Pinpoint the cell where the given text exists, returning its [X, Y] midpoint coordinate. 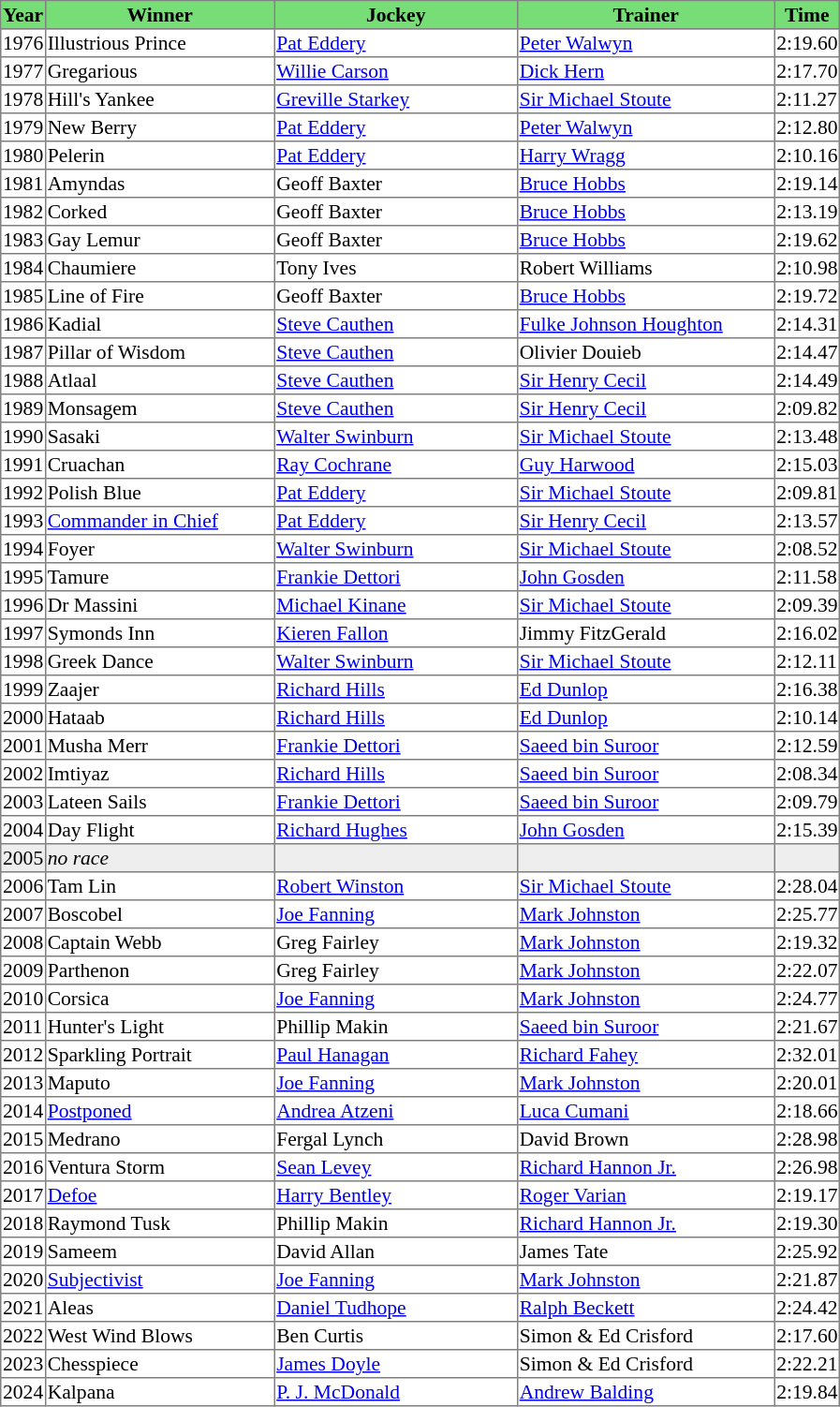
Andrea Atzeni [396, 1111]
Jimmy FitzGerald [645, 633]
Chaumiere [159, 268]
1981 [23, 184]
Atlaal [159, 380]
Sameem [159, 1251]
Richard Fahey [645, 1055]
2:19.60 [807, 43]
Robert Winston [396, 886]
Maputo [159, 1083]
Roger Varian [645, 1195]
2016 [23, 1167]
no race [159, 858]
1988 [23, 380]
2:24.77 [807, 999]
2017 [23, 1195]
David Brown [645, 1139]
2:22.07 [807, 970]
1997 [23, 633]
2019 [23, 1251]
Defoe [159, 1195]
2013 [23, 1083]
1994 [23, 549]
2:21.67 [807, 1027]
2:20.01 [807, 1083]
2015 [23, 1139]
Tony Ives [396, 268]
1986 [23, 324]
2023 [23, 1364]
2:19.14 [807, 184]
2:08.52 [807, 549]
Olivier Douieb [645, 352]
2021 [23, 1308]
2022 [23, 1336]
Ray Cochrane [396, 465]
1983 [23, 240]
2:10.98 [807, 268]
2:13.19 [807, 212]
1992 [23, 493]
1996 [23, 605]
Imtiyaz [159, 774]
Postponed [159, 1111]
2:09.81 [807, 493]
Chesspiece [159, 1364]
2:16.38 [807, 689]
2:13.57 [807, 521]
Paul Hanagan [396, 1055]
1987 [23, 352]
2007 [23, 914]
2004 [23, 830]
Kalpana [159, 1392]
1989 [23, 408]
Winner [159, 15]
2:10.14 [807, 718]
Andrew Balding [645, 1392]
Kieren Fallon [396, 633]
2020 [23, 1280]
Trainer [645, 15]
Captain Webb [159, 942]
2:16.02 [807, 633]
Dr Massini [159, 605]
2:12.11 [807, 661]
2:18.66 [807, 1111]
2003 [23, 802]
2:19.30 [807, 1223]
2011 [23, 1027]
Tam Lin [159, 886]
Raymond Tusk [159, 1223]
Corsica [159, 999]
Hill's Yankee [159, 99]
Monsagem [159, 408]
2:12.80 [807, 127]
2012 [23, 1055]
Ben Curtis [396, 1336]
2:19.62 [807, 240]
1982 [23, 212]
Willie Carson [396, 71]
2:25.77 [807, 914]
Foyer [159, 549]
Daniel Tudhope [396, 1308]
2:13.48 [807, 437]
2:25.92 [807, 1251]
Illustrious Prince [159, 43]
2:28.04 [807, 886]
Gay Lemur [159, 240]
2:22.21 [807, 1364]
James Tate [645, 1251]
2005 [23, 858]
2:15.39 [807, 830]
Medrano [159, 1139]
2009 [23, 970]
2006 [23, 886]
2:14.49 [807, 380]
Cruachan [159, 465]
Ralph Beckett [645, 1308]
2:09.79 [807, 802]
Amyndas [159, 184]
Symonds Inn [159, 633]
1976 [23, 43]
Luca Cumani [645, 1111]
1977 [23, 71]
1991 [23, 465]
1985 [23, 296]
Subjectivist [159, 1280]
2:11.27 [807, 99]
2:10.16 [807, 156]
P. J. McDonald [396, 1392]
2:12.59 [807, 746]
2:09.82 [807, 408]
2:28.98 [807, 1139]
Musha Merr [159, 746]
2:19.72 [807, 296]
Hunter's Light [159, 1027]
Tamure [159, 577]
2:11.58 [807, 577]
2:19.17 [807, 1195]
West Wind Blows [159, 1336]
Zaajer [159, 689]
Dick Hern [645, 71]
1980 [23, 156]
David Allan [396, 1251]
1995 [23, 577]
Gregarious [159, 71]
2000 [23, 718]
1984 [23, 268]
2:19.32 [807, 942]
2024 [23, 1392]
Boscobel [159, 914]
Day Flight [159, 830]
1978 [23, 99]
Pelerin [159, 156]
2:19.84 [807, 1392]
2:32.01 [807, 1055]
Michael Kinane [396, 605]
Greek Dance [159, 661]
2:21.87 [807, 1280]
Corked [159, 212]
2018 [23, 1223]
2:26.98 [807, 1167]
New Berry [159, 127]
2014 [23, 1111]
2:09.39 [807, 605]
Lateen Sails [159, 802]
1979 [23, 127]
2001 [23, 746]
2010 [23, 999]
1990 [23, 437]
Aleas [159, 1308]
2:14.31 [807, 324]
Fulke Johnson Houghton [645, 324]
1999 [23, 689]
Parthenon [159, 970]
Sparkling Portrait [159, 1055]
Pillar of Wisdom [159, 352]
Fergal Lynch [396, 1139]
2008 [23, 942]
2:08.34 [807, 774]
Harry Wragg [645, 156]
Richard Hughes [396, 830]
2:24.42 [807, 1308]
Jockey [396, 15]
Guy Harwood [645, 465]
2:14.47 [807, 352]
2:17.70 [807, 71]
Polish Blue [159, 493]
Robert Williams [645, 268]
1993 [23, 521]
Line of Fire [159, 296]
Time [807, 15]
2:15.03 [807, 465]
2:17.60 [807, 1336]
Ventura Storm [159, 1167]
Greville Starkey [396, 99]
Year [23, 15]
1998 [23, 661]
Sean Levey [396, 1167]
Commander in Chief [159, 521]
Hataab [159, 718]
James Doyle [396, 1364]
Harry Bentley [396, 1195]
Kadial [159, 324]
2002 [23, 774]
Sasaki [159, 437]
